Locate the cell with the specified text and output its [X, Y] center coordinate. 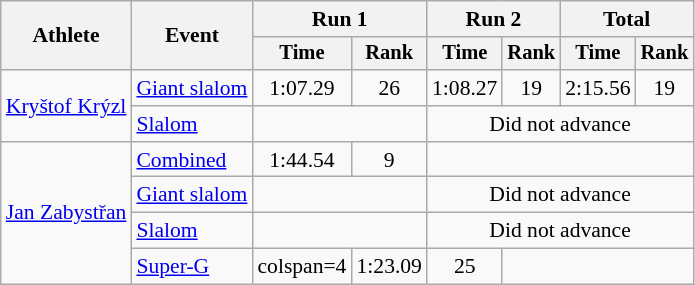
26 [388, 88]
1:23.09 [388, 267]
1:44.54 [302, 160]
Athlete [66, 36]
colspan=4 [302, 267]
2:15.56 [598, 88]
9 [388, 160]
1:07.29 [302, 88]
Run 2 [494, 19]
1:08.27 [464, 88]
Combined [192, 160]
Jan Zabystřan [66, 213]
Kryštof Krýzl [66, 106]
Run 1 [340, 19]
Super-G [192, 267]
25 [464, 267]
Total [626, 19]
Event [192, 36]
